Return (x, y) of the center of cell containing provided text 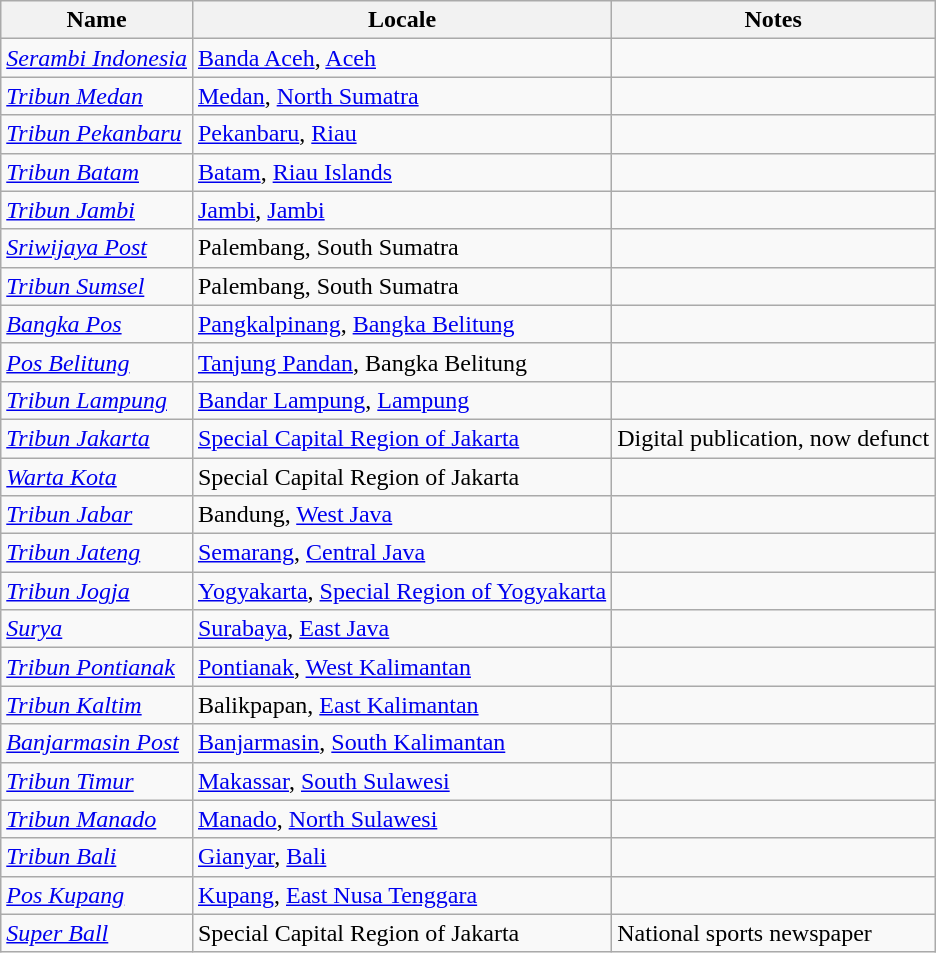
Tribun Sumsel (97, 286)
Tribun Jabar (97, 515)
Surya (97, 629)
Locale (402, 20)
Tribun Jambi (97, 210)
Name (97, 20)
Jambi, Jambi (402, 210)
Bangka Pos (97, 324)
Tribun Jogja (97, 591)
Batam, Riau Islands (402, 172)
Balikpapan, East Kalimantan (402, 705)
Tribun Jakarta (97, 438)
Pos Belitung (97, 362)
Surabaya, East Java (402, 629)
Super Ball (97, 933)
Serambi Indonesia (97, 58)
Tribun Batam (97, 172)
Warta Kota (97, 477)
Notes (774, 20)
National sports newspaper (774, 933)
Gianyar, Bali (402, 857)
Pos Kupang (97, 895)
Tribun Pontianak (97, 667)
Bandung, West Java (402, 515)
Pontianak, West Kalimantan (402, 667)
Yogyakarta, Special Region of Yogyakarta (402, 591)
Makassar, South Sulawesi (402, 781)
Manado, North Sulawesi (402, 819)
Tribun Pekanbaru (97, 134)
Tribun Medan (97, 96)
Semarang, Central Java (402, 553)
Kupang, East Nusa Tenggara (402, 895)
Bandar Lampung, Lampung (402, 400)
Tribun Bali (97, 857)
Banjarmasin Post (97, 743)
Tribun Lampung (97, 400)
Tribun Jateng (97, 553)
Tribun Timur (97, 781)
Pangkalpinang, Bangka Belitung (402, 324)
Sriwijaya Post (97, 248)
Tribun Kaltim (97, 705)
Banda Aceh, Aceh (402, 58)
Tribun Manado (97, 819)
Tanjung Pandan, Bangka Belitung (402, 362)
Banjarmasin, South Kalimantan (402, 743)
Digital publication, now defunct (774, 438)
Pekanbaru, Riau (402, 134)
Medan, North Sumatra (402, 96)
